Return the (X, Y) coordinate for the center point of the cell that contains the specified text.  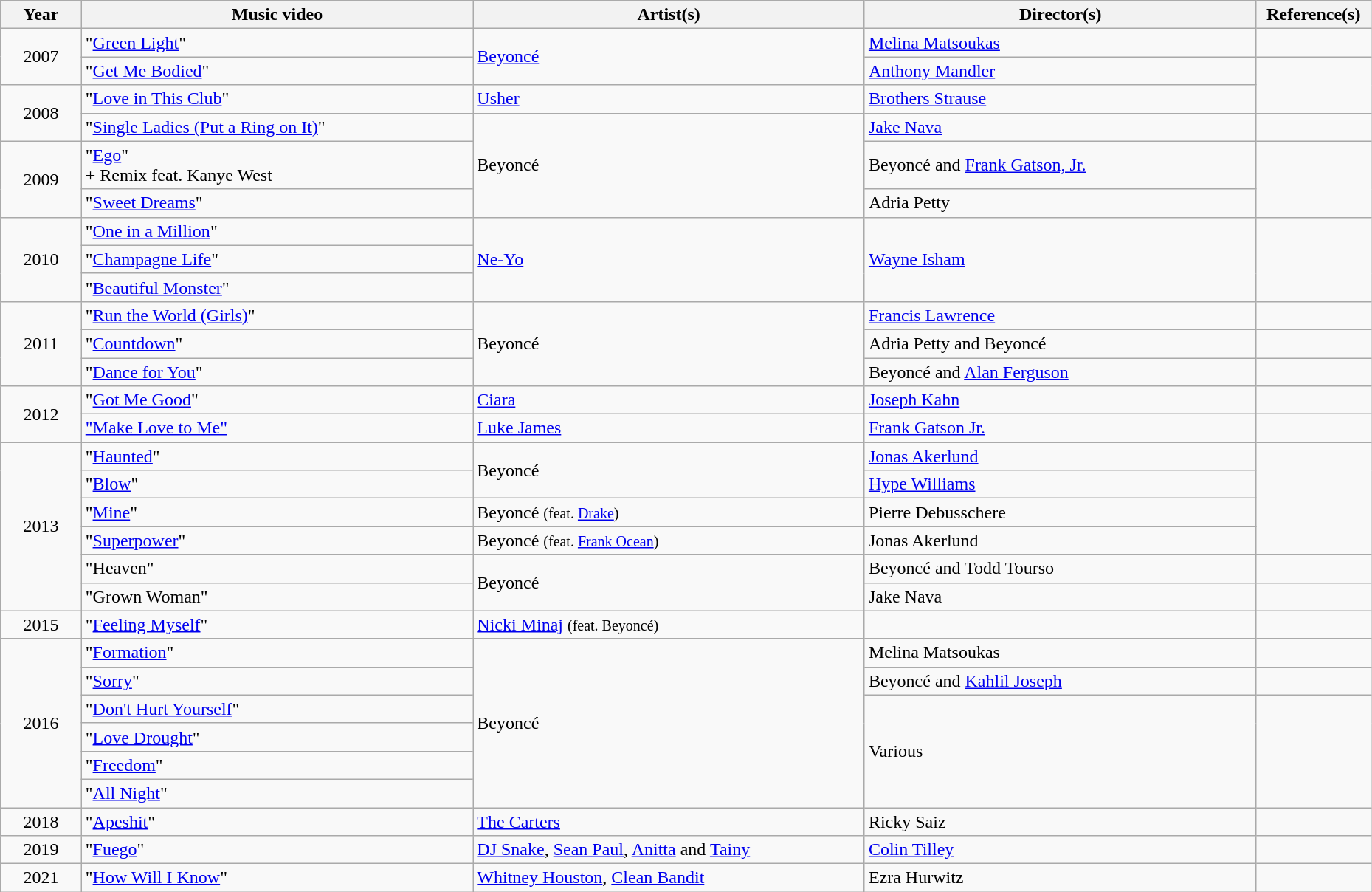
2018 (41, 822)
Frank Gatson Jr. (1060, 428)
Adria Petty (1060, 203)
Ne-Yo (669, 259)
"Fuego" (277, 850)
"Champagne Life" (277, 259)
Ricky Saiz (1060, 822)
Luke James (669, 428)
"Blow" (277, 484)
Beyoncé and Alan Ferguson (1060, 371)
Beyoncé (feat. Frank Ocean) (669, 541)
Ciara (669, 400)
"Superpower" (277, 541)
2009 (41, 179)
"Ego"+ Remix feat. Kanye West (277, 165)
"Run the World (Girls)" (277, 315)
Beyoncé and Todd Tourso (1060, 569)
"Got Me Good" (277, 400)
Beyoncé (feat. Drake) (669, 512)
"Green Light" (277, 43)
2021 (41, 878)
Francis Lawrence (1060, 315)
"Grown Woman" (277, 597)
2007 (41, 57)
"Sorry" (277, 681)
"Freedom" (277, 765)
"Mine" (277, 512)
Usher (669, 99)
Various (1060, 751)
"All Night" (277, 793)
2016 (41, 723)
Anthony Mandler (1060, 71)
2015 (41, 625)
"Dance for You" (277, 371)
"One in a Million" (277, 231)
"Beautiful Monster" (277, 287)
"Single Ladies (Put a Ring on It)" (277, 127)
2010 (41, 259)
Beyoncé and Kahlil Joseph (1060, 681)
Reference(s) (1314, 15)
Pierre Debusschere (1060, 512)
Brothers Strause (1060, 99)
Nicki Minaj (feat. Beyoncé) (669, 625)
"Don't Hurt Yourself" (277, 709)
"Love in This Club" (277, 99)
Year (41, 15)
"Get Me Bodied" (277, 71)
Artist(s) (669, 15)
Music video (277, 15)
"Love Drought" (277, 737)
"Apeshit" (277, 822)
2008 (41, 113)
The Carters (669, 822)
Director(s) (1060, 15)
Hype Williams (1060, 484)
2012 (41, 414)
"Countdown" (277, 343)
2013 (41, 526)
2011 (41, 343)
"Make Love to Me" (277, 428)
"Formation" (277, 653)
Joseph Kahn (1060, 400)
Beyoncé and Frank Gatson, Jr. (1060, 165)
Ezra Hurwitz (1060, 878)
"Feeling Myself" (277, 625)
DJ Snake, Sean Paul, Anitta and Tainy (669, 850)
Whitney Houston, Clean Bandit (669, 878)
"Sweet Dreams" (277, 203)
Colin Tilley (1060, 850)
"How Will I Know" (277, 878)
2019 (41, 850)
"Haunted" (277, 456)
Adria Petty and Beyoncé (1060, 343)
Wayne Isham (1060, 259)
"Heaven" (277, 569)
